Locate the cell with the specified text and output its (x, y) center coordinate. 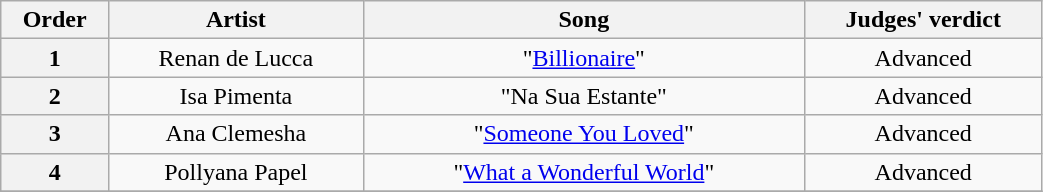
"What a Wonderful World" (584, 172)
Order (55, 20)
1 (55, 58)
Ana Clemesha (236, 134)
Pollyana Papel (236, 172)
Isa Pimenta (236, 96)
Judges' verdict (923, 20)
2 (55, 96)
"Billionaire" (584, 58)
"Na Sua Estante" (584, 96)
3 (55, 134)
"Someone You Loved" (584, 134)
4 (55, 172)
Artist (236, 20)
Renan de Lucca (236, 58)
Song (584, 20)
